From the cell containing the given text, extract its center point as (X, Y) coordinate. 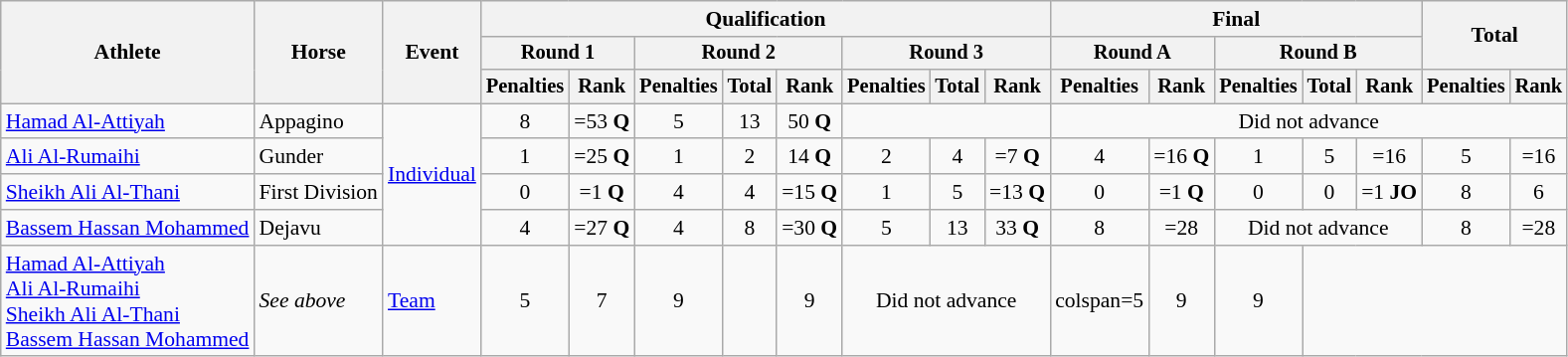
Athlete (127, 52)
=30 Q (809, 228)
=1 JO (1389, 192)
Individual (432, 174)
=53 Q (602, 121)
First Division (318, 192)
Bassem Hassan Mohammed (127, 228)
Hamad Al-AttiyahAli Al-RumaihiSheikh Ali Al-ThaniBassem Hassan Mohammed (127, 301)
50 Q (809, 121)
Sheikh Ali Al-Thani (127, 192)
7 (602, 301)
14 Q (809, 157)
colspan=5 (1100, 301)
Horse (318, 52)
6 (1539, 192)
Hamad Al-Attiyah (127, 121)
Final (1236, 19)
Gunder (318, 157)
=27 Q (602, 228)
Round 1 (558, 54)
Round 3 (947, 54)
See above (318, 301)
=13 Q (1017, 192)
=15 Q (809, 192)
Dejavu (318, 228)
Round B (1318, 54)
=7 Q (1017, 157)
Event (432, 52)
=25 Q (602, 157)
Round 2 (738, 54)
Qualification (766, 19)
=16 Q (1181, 157)
Team (432, 301)
33 Q (1017, 228)
Appagino (318, 121)
Ali Al-Rumaihi (127, 157)
Round A (1132, 54)
